Scan for the cell matching the given text and deliver its [X, Y] coordinate at center. 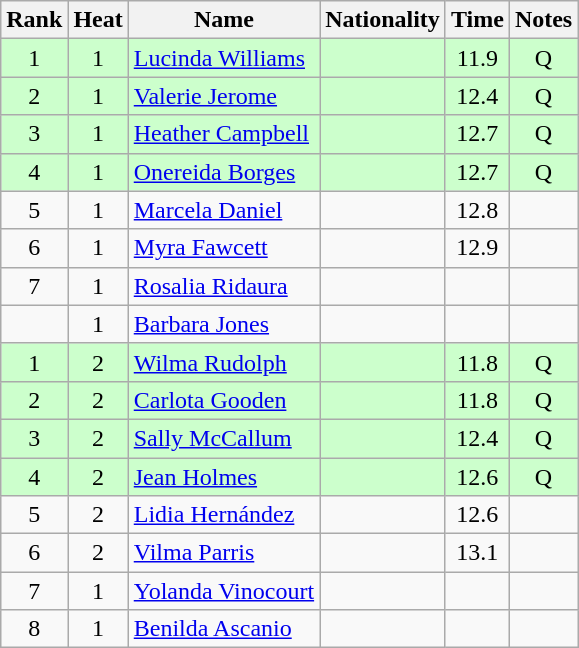
Rosalia Ridaura [224, 286]
Sally McCallum [224, 438]
Benilda Ascanio [224, 629]
Valerie Jerome [224, 96]
Vilma Parris [224, 553]
8 [34, 629]
Heat [98, 20]
Wilma Rudolph [224, 362]
Jean Holmes [224, 477]
Marcela Daniel [224, 210]
Time [477, 20]
Notes [543, 20]
12.9 [477, 248]
Rank [34, 20]
Heather Campbell [224, 134]
Yolanda Vinocourt [224, 591]
Carlota Gooden [224, 400]
Name [224, 20]
11.9 [477, 58]
12.8 [477, 210]
13.1 [477, 553]
Lucinda Williams [224, 58]
Myra Fawcett [224, 248]
Nationality [383, 20]
Barbara Jones [224, 324]
Lidia Hernández [224, 515]
Onereida Borges [224, 172]
